Provide the (x, y) coordinate of the cell's center where the given text is located.  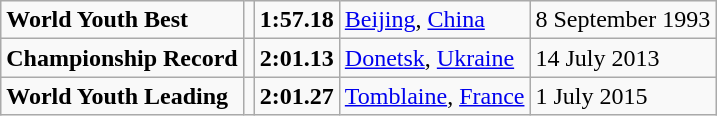
World Youth Leading (122, 96)
2:01.13 (296, 58)
Championship Record (122, 58)
Beijing, China (434, 20)
1 July 2015 (623, 96)
14 July 2013 (623, 58)
Tomblaine, France (434, 96)
Donetsk, Ukraine (434, 58)
8 September 1993 (623, 20)
2:01.27 (296, 96)
1:57.18 (296, 20)
World Youth Best (122, 20)
